For the text-containing cell, return its midpoint in (x, y) coordinate format. 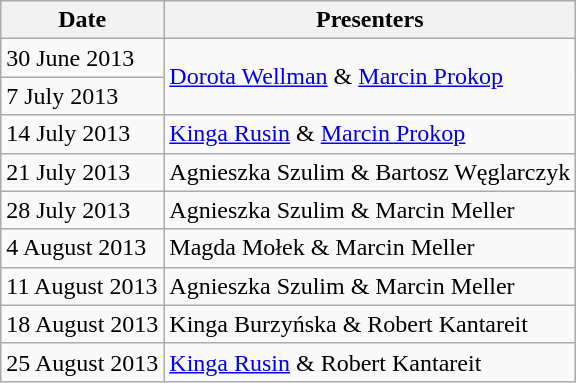
Magda Mołek & Marcin Meller (370, 248)
7 July 2013 (82, 96)
Kinga Burzyńska & Robert Kantareit (370, 324)
Kinga Rusin & Robert Kantareit (370, 362)
Presenters (370, 20)
18 August 2013 (82, 324)
Kinga Rusin & Marcin Prokop (370, 134)
11 August 2013 (82, 286)
Dorota Wellman & Marcin Prokop (370, 77)
30 June 2013 (82, 58)
14 July 2013 (82, 134)
21 July 2013 (82, 172)
28 July 2013 (82, 210)
4 August 2013 (82, 248)
Date (82, 20)
Agnieszka Szulim & Bartosz Węglarczyk (370, 172)
25 August 2013 (82, 362)
